Search for the cell housing the specified text and yield its [X, Y] center coordinate. 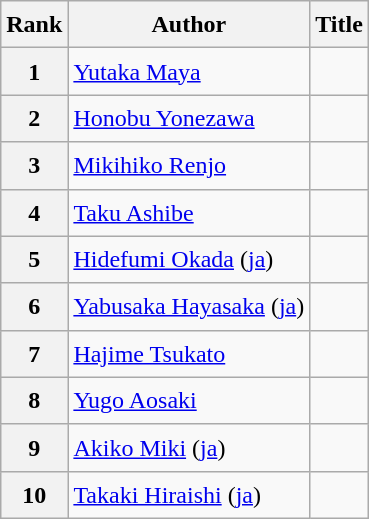
10 [34, 494]
8 [34, 400]
Hajime Tsukato [189, 354]
Honobu Yonezawa [189, 118]
9 [34, 448]
1 [34, 72]
Takaki Hiraishi (ja) [189, 494]
4 [34, 212]
Author [189, 24]
6 [34, 306]
Yutaka Maya [189, 72]
Akiko Miki (ja) [189, 448]
3 [34, 166]
7 [34, 354]
Hidefumi Okada (ja) [189, 260]
5 [34, 260]
Yugo Aosaki [189, 400]
Rank [34, 24]
2 [34, 118]
Mikihiko Renjo [189, 166]
Yabusaka Hayasaka (ja) [189, 306]
Taku Ashibe [189, 212]
Title [340, 24]
